For the text-containing cell, return its midpoint in (x, y) coordinate format. 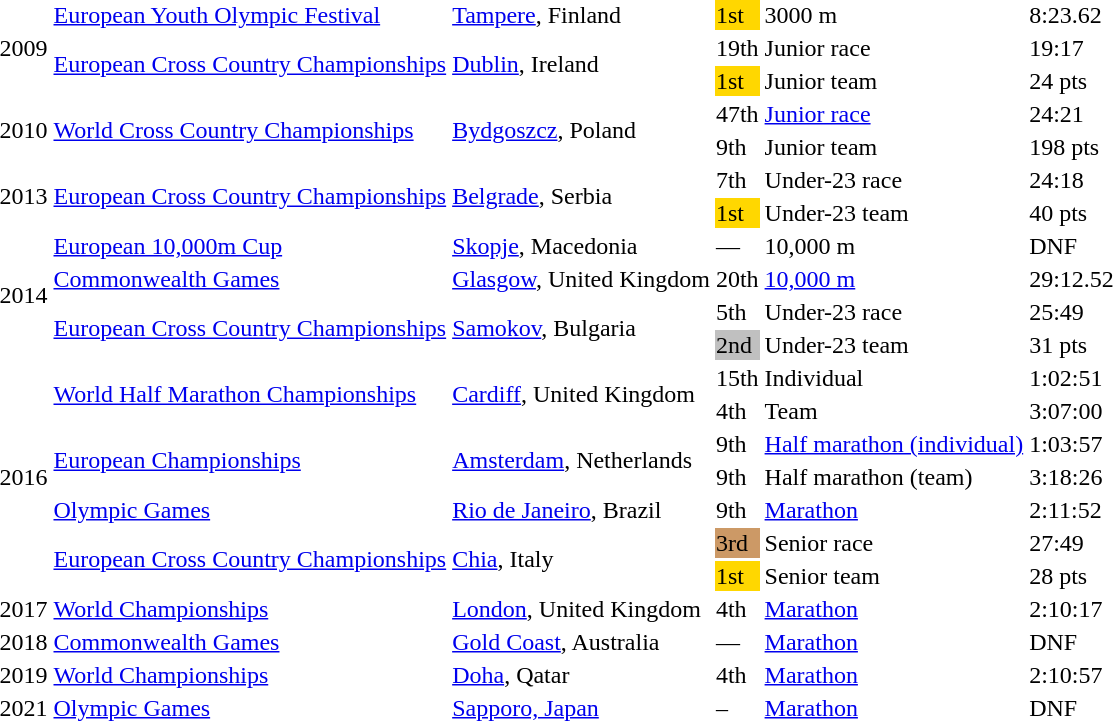
Samokov, Bulgaria (582, 328)
Senior team (894, 576)
London, United Kingdom (582, 609)
20th (737, 279)
2nd (737, 345)
European Championships (250, 460)
Doha, Qatar (582, 675)
5th (737, 312)
Olympic Games (250, 510)
19th (737, 48)
15th (737, 378)
Rio de Janeiro, Brazil (582, 510)
7th (737, 180)
Glasgow, United Kingdom (582, 279)
Cardiff, United Kingdom (582, 394)
47th (737, 114)
Dublin, Ireland (582, 64)
Belgrade, Serbia (582, 196)
Team (894, 411)
Skopje, Macedonia (582, 246)
Bydgoszcz, Poland (582, 130)
Senior race (894, 543)
Gold Coast, Australia (582, 642)
Tampere, Finland (582, 15)
World Cross Country Championships (250, 130)
European Youth Olympic Festival (250, 15)
Chia, Italy (582, 560)
European 10,000m Cup (250, 246)
World Half Marathon Championships (250, 394)
Individual (894, 378)
Half marathon (team) (894, 477)
Half marathon (individual) (894, 444)
3000 m (894, 15)
Amsterdam, Netherlands (582, 460)
3rd (737, 543)
